Provide the [x, y] coordinate of the cell's center where the given text is located.  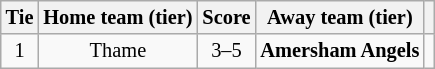
Tie [20, 17]
3–5 [226, 51]
Home team (tier) [118, 17]
Away team (tier) [340, 17]
Score [226, 17]
Amersham Angels [340, 51]
1 [20, 51]
Thame [118, 51]
